Find where the given text appears and provide that cell's center as (X, Y) coordinate. 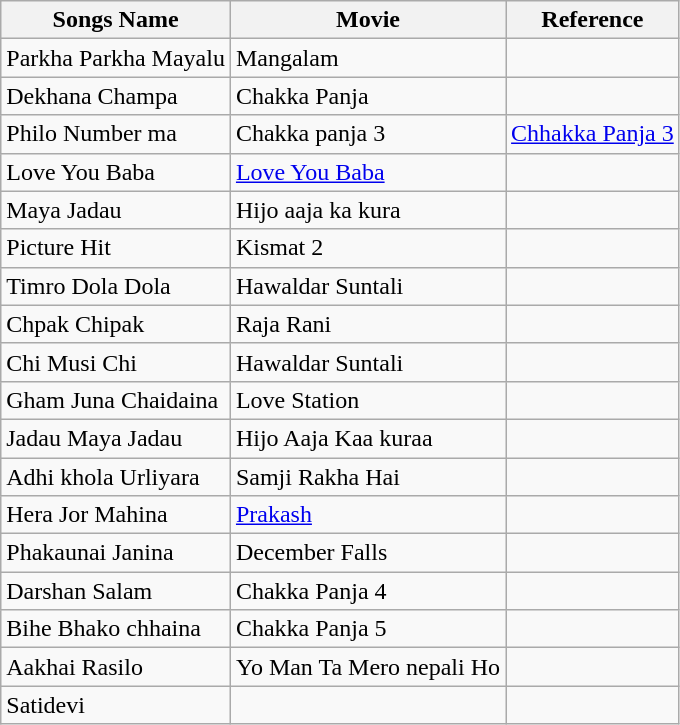
Songs Name (116, 20)
Chakka Panja 4 (368, 591)
Gham Juna Chaidaina (116, 400)
Chakka panja 3 (368, 134)
Love Station (368, 400)
Phakaunai Janina (116, 553)
Hijo Aaja Kaa kuraa (368, 438)
Aakhai Rasilo (116, 667)
Bihe Bhako chhaina (116, 629)
Jadau Maya Jadau (116, 438)
Adhi khola Urliyara (116, 477)
Chi Musi Chi (116, 362)
Reference (593, 20)
Picture Hit (116, 248)
Prakash (368, 515)
Kismat 2 (368, 248)
Chakka Panja 5 (368, 629)
Philo Number ma (116, 134)
Timro Dola Dola (116, 286)
Samji Rakha Hai (368, 477)
Movie (368, 20)
Chpak Chipak (116, 324)
Raja Rani (368, 324)
Hera Jor Mahina (116, 515)
Parkha Parkha Mayalu (116, 58)
Dekhana Champa (116, 96)
December Falls (368, 553)
Yo Man Ta Mero nepali Ho (368, 667)
Hijo aaja ka kura (368, 210)
Mangalam (368, 58)
Chhakka Panja 3 (593, 134)
Chakka Panja (368, 96)
Maya Jadau (116, 210)
Darshan Salam (116, 591)
Satidevi (116, 705)
